Capture the cell that displays the provided text and extract its (x, y) central coordinate. 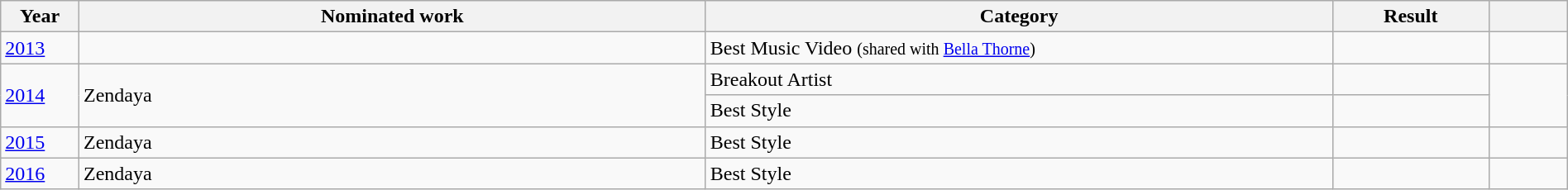
2013 (40, 48)
Best Music Video (shared with Bella Thorne) (1019, 48)
Year (40, 17)
Category (1019, 17)
Nominated work (392, 17)
2014 (40, 95)
2015 (40, 142)
Result (1411, 17)
2016 (40, 173)
Breakout Artist (1019, 79)
